Provide the (x, y) coordinate of the cell's center where the given text is located.  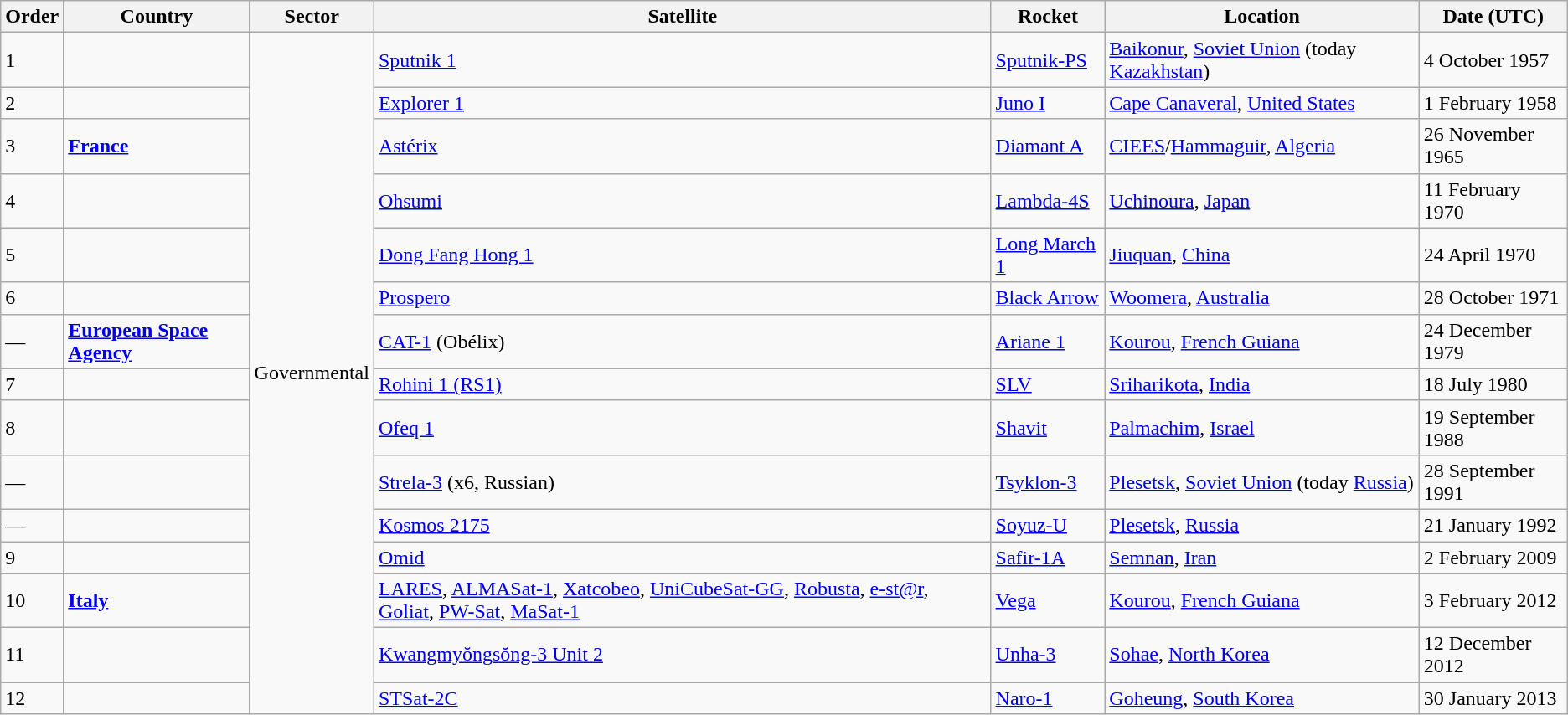
Plesetsk, Russia (1261, 525)
Rocket (1048, 17)
Long March 1 (1048, 255)
Tsyklon-3 (1048, 482)
Uchinoura, Japan (1261, 201)
Dong Fang Hong 1 (682, 255)
21 January 1992 (1493, 525)
3 February 2012 (1493, 601)
Sector (312, 17)
28 October 1971 (1493, 298)
LARES, ALMASat-1, Xatcobeo, UniCubeSat-GG, Robusta, e-st@r, Goliat, PW-Sat, MaSat-1 (682, 601)
Goheung, South Korea (1261, 698)
Woomera, Australia (1261, 298)
19 September 1988 (1493, 427)
30 January 2013 (1493, 698)
12 December 2012 (1493, 655)
28 September 1991 (1493, 482)
1 (32, 60)
2 (32, 103)
9 (32, 557)
Omid (682, 557)
3 (32, 146)
Date (UTC) (1493, 17)
24 December 1979 (1493, 342)
Order (32, 17)
Vega (1048, 601)
Rohini 1 (RS1) (682, 384)
Shavit (1048, 427)
CAT-1 (Obélix) (682, 342)
Astérix (682, 146)
SLV (1048, 384)
7 (32, 384)
Italy (157, 601)
Sohae, North Korea (1261, 655)
Baikonur, Soviet Union (today Kazakhstan) (1261, 60)
2 February 2009 (1493, 557)
Lambda-4S (1048, 201)
1 February 1958 (1493, 103)
Juno I (1048, 103)
Kwangmyŏngsŏng-3 Unit 2 (682, 655)
5 (32, 255)
Prospero (682, 298)
Explorer 1 (682, 103)
Naro-1 (1048, 698)
Soyuz-U (1048, 525)
Location (1261, 17)
Sputnik-PS (1048, 60)
Safir-1A (1048, 557)
4 (32, 201)
8 (32, 427)
Governmental (312, 373)
Cape Canaveral, United States (1261, 103)
Jiuquan, China (1261, 255)
Kosmos 2175 (682, 525)
Strela-3 (x6, Russian) (682, 482)
26 November 1965 (1493, 146)
Country (157, 17)
CIEES/Hammaguir, Algeria (1261, 146)
18 July 1980 (1493, 384)
France (157, 146)
Ofeq 1 (682, 427)
24 April 1970 (1493, 255)
Unha-3 (1048, 655)
11 February 1970 (1493, 201)
Plesetsk, Soviet Union (today Russia) (1261, 482)
Ariane 1 (1048, 342)
Palmachim, Israel (1261, 427)
Sputnik 1 (682, 60)
11 (32, 655)
6 (32, 298)
10 (32, 601)
Sriharikota, India (1261, 384)
Ohsumi (682, 201)
STSat-2C (682, 698)
European Space Agency (157, 342)
12 (32, 698)
Satellite (682, 17)
Black Arrow (1048, 298)
Diamant A (1048, 146)
Semnan, Iran (1261, 557)
4 October 1957 (1493, 60)
